Detect which cell encompasses the target text, then output its [X, Y] center coordinate. 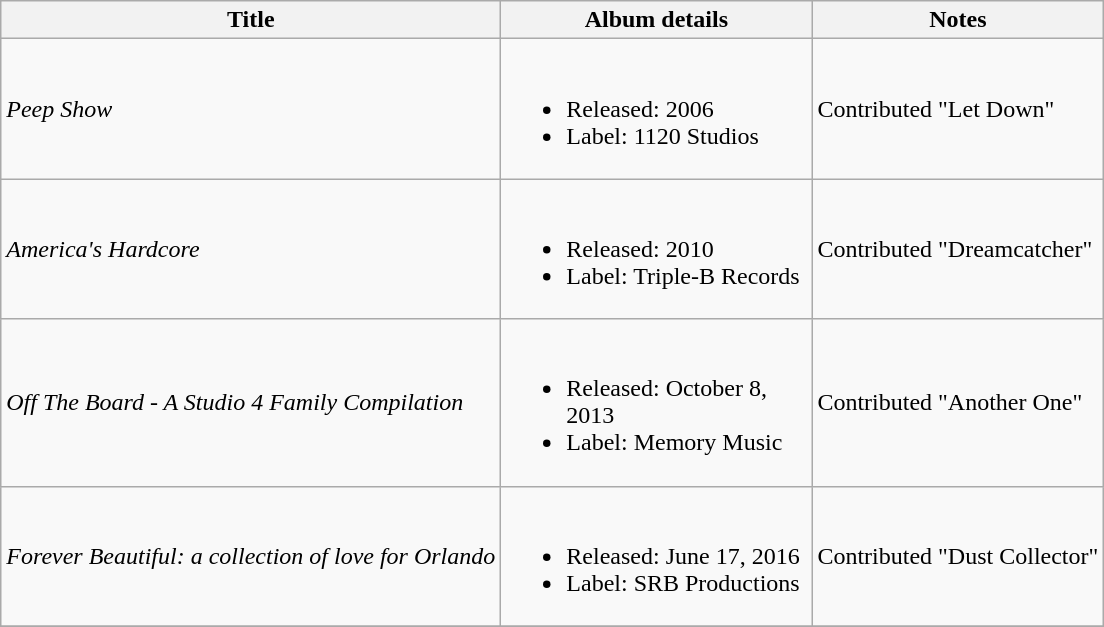
Released: October 8, 2013Label: Memory Music [656, 402]
Off The Board - A Studio 4 Family Compilation [251, 402]
Contributed "Dreamcatcher" [958, 249]
Peep Show [251, 109]
Contributed "Dust Collector" [958, 556]
Forever Beautiful: a collection of love for Orlando [251, 556]
Released: 2010Label: Triple-B Records [656, 249]
Contributed "Another One" [958, 402]
Album details [656, 20]
Released: 2006Label: 1120 Studios [656, 109]
Released: June 17, 2016Label: SRB Productions [656, 556]
Contributed "Let Down" [958, 109]
Notes [958, 20]
Title [251, 20]
America's Hardcore [251, 249]
